Output the (X, Y) coordinate of the center of the cell containing the given text.  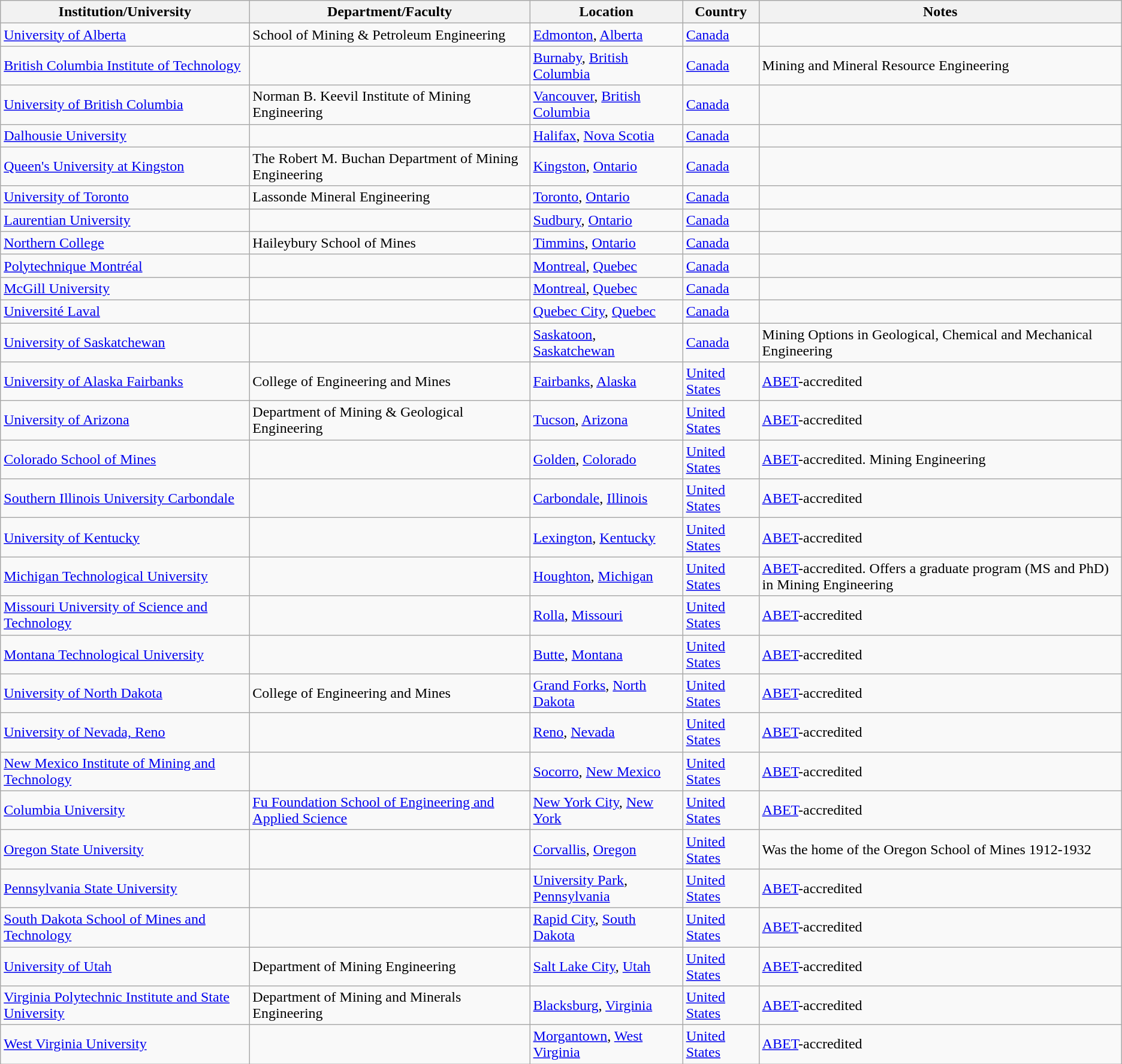
Fairbanks, Alaska (607, 381)
Country (720, 12)
Queen's University at Kingston (125, 167)
University of Alaska Fairbanks (125, 381)
Notes (940, 12)
Lassonde Mineral Engineering (390, 197)
University of Alberta (125, 35)
University Park, Pennsylvania (607, 888)
ABET-accredited. Mining Engineering (940, 459)
Department of Mining Engineering (390, 966)
Department/Faculty (390, 12)
Mining Options in Geological, Chemical and Mechanical Engineering (940, 342)
Burnaby, British Columbia (607, 66)
Sudbury, Ontario (607, 220)
Corvallis, Oregon (607, 849)
Vancouver, British Columbia (607, 104)
Department of Mining & Geological Engineering (390, 421)
Butte, Montana (607, 655)
Montana Technological University (125, 655)
Blacksburg, Virginia (607, 1006)
Université Laval (125, 311)
Quebec City, Quebec (607, 311)
Edmonton, Alberta (607, 35)
Rolla, Missouri (607, 615)
University of British Columbia (125, 104)
Laurentian University (125, 220)
Timmins, Ontario (607, 243)
Carbondale, Illinois (607, 499)
Was the home of the Oregon School of Mines 1912-1932 (940, 849)
Southern Illinois University Carbondale (125, 499)
ABET-accredited. Offers a graduate program (MS and PhD) in Mining Engineering (940, 577)
Virginia Polytechnic Institute and State University (125, 1006)
Salt Lake City, Utah (607, 966)
Toronto, Ontario (607, 197)
University of Arizona (125, 421)
Dalhousie University (125, 135)
Institution/University (125, 12)
Kingston, Ontario (607, 167)
University of Utah (125, 966)
Fu Foundation School of Engineering and Applied Science (390, 810)
Rapid City, South Dakota (607, 927)
Colorado School of Mines (125, 459)
Missouri University of Science and Technology (125, 615)
School of Mining & Petroleum Engineering (390, 35)
Pennsylvania State University (125, 888)
The Robert M. Buchan Department of Mining Engineering (390, 167)
University of Saskatchewan (125, 342)
Lexington, Kentucky (607, 537)
Houghton, Michigan (607, 577)
Golden, Colorado (607, 459)
Norman B. Keevil Institute of Mining Engineering (390, 104)
Tucson, Arizona (607, 421)
Mining and Mineral Resource Engineering (940, 66)
New Mexico Institute of Mining and Technology (125, 771)
West Virginia University (125, 1044)
Morgantown, West Virginia (607, 1044)
Location (607, 12)
Grand Forks, North Dakota (607, 693)
South Dakota School of Mines and Technology (125, 927)
University of North Dakota (125, 693)
Halifax, Nova Scotia (607, 135)
University of Kentucky (125, 537)
Polytechnique Montréal (125, 266)
British Columbia Institute of Technology (125, 66)
New York City, New York (607, 810)
Reno, Nevada (607, 733)
McGill University (125, 288)
Oregon State University (125, 849)
Northern College (125, 243)
University of Nevada, Reno (125, 733)
Columbia University (125, 810)
University of Toronto (125, 197)
Michigan Technological University (125, 577)
Haileybury School of Mines (390, 243)
Socorro, New Mexico (607, 771)
Department of Mining and Minerals Engineering (390, 1006)
Saskatoon, Saskatchewan (607, 342)
